Locate the cell with the specified text and output its [X, Y] center coordinate. 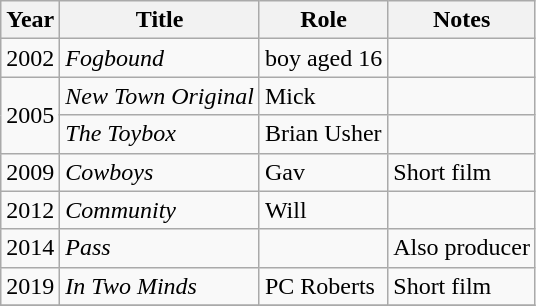
2014 [30, 248]
In Two Minds [160, 286]
The Toybox [160, 134]
Also producer [462, 248]
Will [323, 210]
Fogbound [160, 58]
Pass [160, 248]
Community [160, 210]
Brian Usher [323, 134]
Title [160, 20]
Mick [323, 96]
2009 [30, 172]
2012 [30, 210]
Role [323, 20]
Cowboys [160, 172]
2019 [30, 286]
New Town Original [160, 96]
2005 [30, 115]
Notes [462, 20]
2002 [30, 58]
Gav [323, 172]
Year [30, 20]
PC Roberts [323, 286]
boy aged 16 [323, 58]
